Provide the [x, y] coordinate of the cell's center where the given text is located.  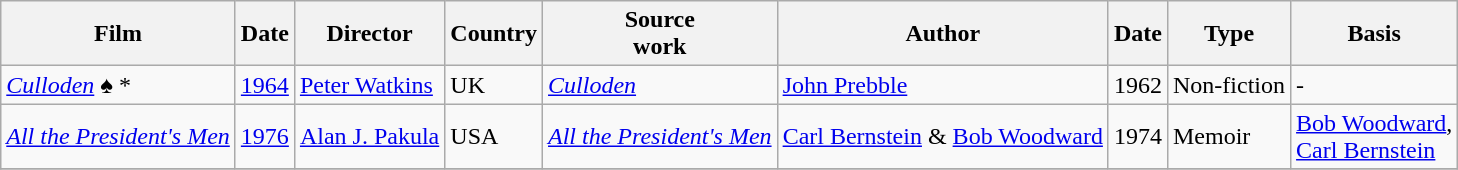
John Prebble [942, 85]
Director [369, 34]
Alan J. Pakula [369, 136]
Culloden ♠ * [118, 85]
Peter Watkins [369, 85]
Culloden [660, 85]
USA [494, 136]
Sourcework [660, 34]
- [1374, 85]
Country [494, 34]
Film [118, 34]
1974 [1138, 136]
Memoir [1228, 136]
Basis [1374, 34]
1976 [264, 136]
1964 [264, 85]
Type [1228, 34]
Author [942, 34]
1962 [1138, 85]
UK [494, 85]
Bob Woodward,Carl Bernstein [1374, 136]
Carl Bernstein & Bob Woodward [942, 136]
Non-fiction [1228, 85]
